Pinpoint the cell where the given text exists, returning its (X, Y) midpoint coordinate. 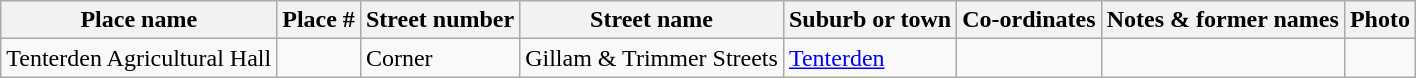
Place # (319, 20)
Gillam & Trimmer Streets (652, 58)
Co-ordinates (1029, 20)
Street number (440, 20)
Place name (139, 20)
Suburb or town (870, 20)
Street name (652, 20)
Tenterden Agricultural Hall (139, 58)
Photo (1380, 20)
Tenterden (870, 58)
Notes & former names (1222, 20)
Corner (440, 58)
